Identify which cell holds the provided text, then report its [x, y] central coordinate. 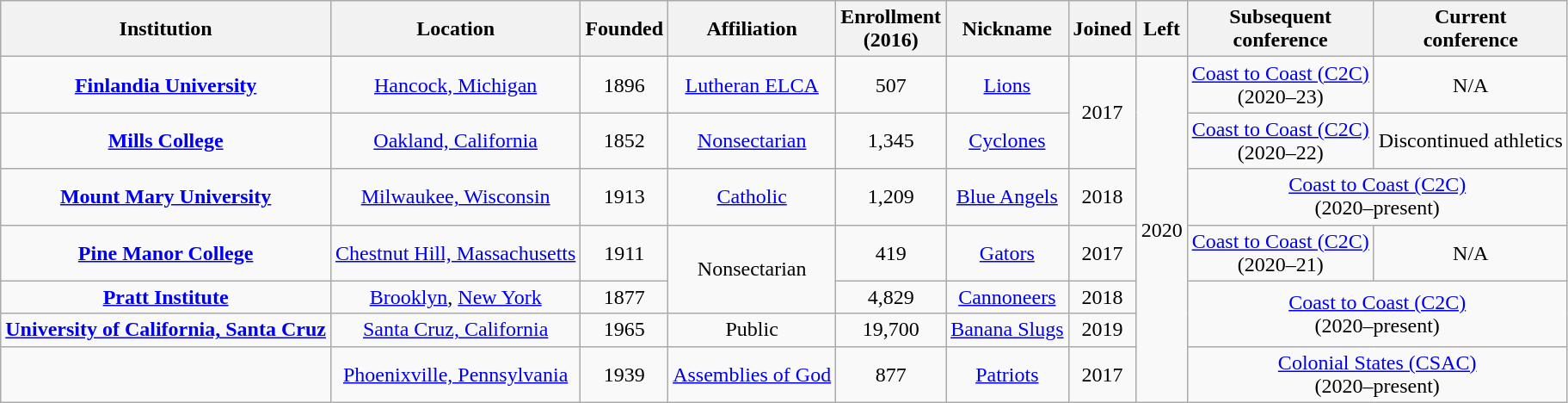
Mills College [166, 141]
Subsequentconference [1280, 29]
1896 [624, 84]
Mount Mary University [166, 196]
Institution [166, 29]
Affiliation [752, 29]
Colonial States (CSAC)(2020–present) [1377, 374]
419 [891, 253]
Currentconference [1471, 29]
Gators [1007, 253]
Banana Slugs [1007, 330]
Discontinued athletics [1471, 141]
Founded [624, 29]
Blue Angels [1007, 196]
2020 [1161, 229]
Milwaukee, Wisconsin [455, 196]
Oakland, California [455, 141]
Nickname [1007, 29]
19,700 [891, 330]
Cannoneers [1007, 297]
1877 [624, 297]
507 [891, 84]
1911 [624, 253]
1939 [624, 374]
Location [455, 29]
1852 [624, 141]
Joined [1103, 29]
2019 [1103, 330]
1965 [624, 330]
Enrollment(2016) [891, 29]
Lutheran ELCA [752, 84]
Chestnut Hill, Massachusetts [455, 253]
Public [752, 330]
Lions [1007, 84]
Left [1161, 29]
Cyclones [1007, 141]
1,209 [891, 196]
Pine Manor College [166, 253]
University of California, Santa Cruz [166, 330]
4,829 [891, 297]
Hancock, Michigan [455, 84]
1,345 [891, 141]
Phoenixville, Pennsylvania [455, 374]
Brooklyn, New York [455, 297]
Assemblies of God [752, 374]
877 [891, 374]
Coast to Coast (C2C)(2020–21) [1280, 253]
Coast to Coast (C2C)(2020–23) [1280, 84]
1913 [624, 196]
Finlandia University [166, 84]
Coast to Coast (C2C)(2020–22) [1280, 141]
Pratt Institute [166, 297]
Patriots [1007, 374]
Catholic [752, 196]
Santa Cruz, California [455, 330]
